For the text-containing cell, return its midpoint in (X, Y) coordinate format. 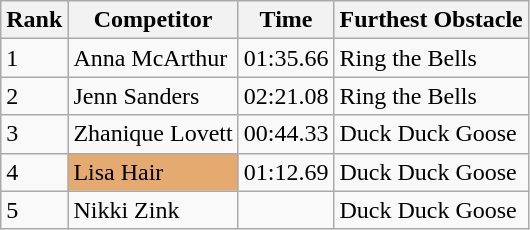
Lisa Hair (153, 172)
5 (34, 210)
Competitor (153, 20)
Furthest Obstacle (431, 20)
Anna McArthur (153, 58)
1 (34, 58)
01:35.66 (286, 58)
01:12.69 (286, 172)
02:21.08 (286, 96)
Time (286, 20)
Jenn Sanders (153, 96)
4 (34, 172)
Nikki Zink (153, 210)
Zhanique Lovett (153, 134)
3 (34, 134)
Rank (34, 20)
00:44.33 (286, 134)
2 (34, 96)
